Detect which cell encompasses the target text, then output its (X, Y) center coordinate. 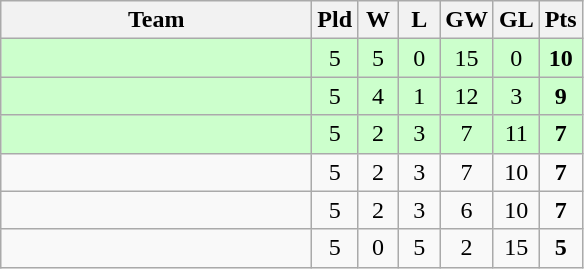
W (378, 20)
Pts (560, 20)
6 (467, 210)
1 (420, 96)
GW (467, 20)
4 (378, 96)
9 (560, 96)
11 (516, 134)
12 (467, 96)
Team (156, 20)
Pld (335, 20)
L (420, 20)
GL (516, 20)
